Return the (X, Y) coordinate for the center point of the cell that contains the specified text.  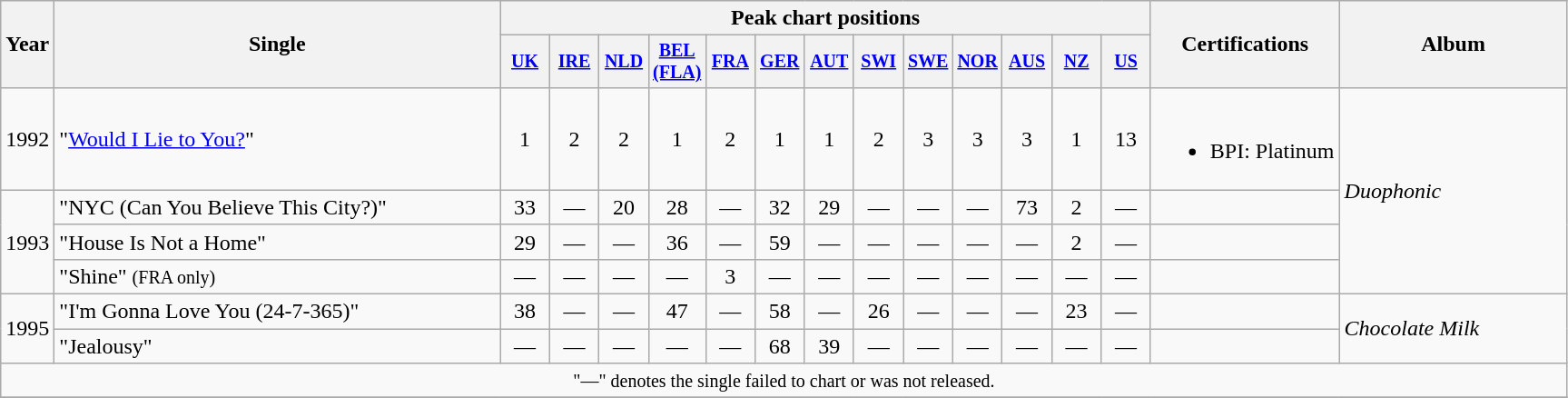
36 (677, 242)
SWE (928, 62)
NZ (1076, 62)
GER (780, 62)
"—" denotes the single failed to chart or was not released. (784, 381)
BEL(FLA) (677, 62)
26 (878, 312)
NLD (624, 62)
58 (780, 312)
20 (624, 207)
SWI (878, 62)
1995 (27, 329)
73 (1027, 207)
38 (525, 312)
Year (27, 45)
IRE (574, 62)
28 (677, 207)
Duophonic (1453, 191)
Single (278, 45)
Certifications (1245, 45)
NOR (977, 62)
"NYC (Can You Believe This City?)" (278, 207)
"I'm Gonna Love You (24-7-365)" (278, 312)
32 (780, 207)
Peak chart positions (825, 18)
13 (1126, 138)
1993 (27, 242)
BPI: Platinum (1245, 138)
59 (780, 242)
47 (677, 312)
US (1126, 62)
AUT (829, 62)
"Jealousy" (278, 346)
"Shine" (FRA only) (278, 276)
33 (525, 207)
Chocolate Milk (1453, 329)
FRA (730, 62)
68 (780, 346)
39 (829, 346)
"Would I Lie to You?" (278, 138)
UK (525, 62)
Album (1453, 45)
1992 (27, 138)
AUS (1027, 62)
23 (1076, 312)
"House Is Not a Home" (278, 242)
